Locate the cell with the specified text and output its (X, Y) center coordinate. 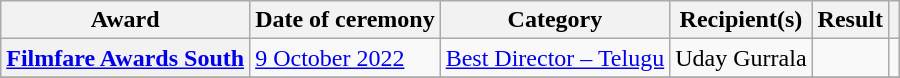
Award (126, 20)
Date of ceremony (346, 20)
Result (850, 20)
Recipient(s) (741, 20)
Best Director – Telugu (555, 58)
Uday Gurrala (741, 58)
Filmfare Awards South (126, 58)
Category (555, 20)
9 October 2022 (346, 58)
